Output the (X, Y) coordinate of the center of the cell containing the given text.  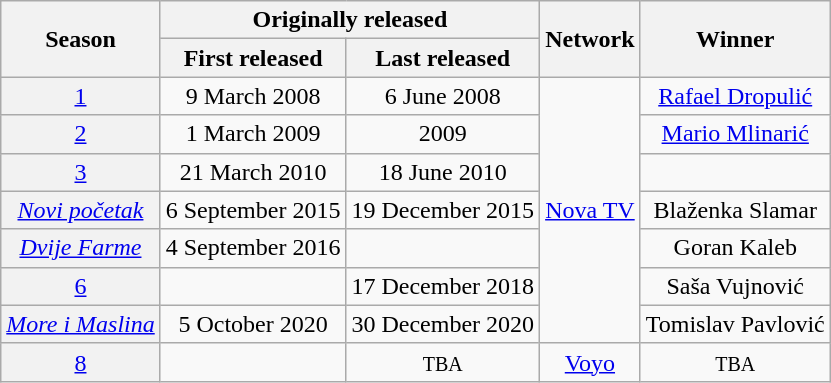
First released (253, 58)
19 December 2015 (443, 210)
6 (80, 286)
4 September 2016 (253, 248)
2 (80, 134)
18 June 2010 (443, 172)
Goran Kaleb (735, 248)
Mario Mlinarić (735, 134)
2009 (443, 134)
Voyo (590, 362)
Last released (443, 58)
Rafael Dropulić (735, 96)
Network (590, 39)
Tomislav Pavlović (735, 324)
6 June 2008 (443, 96)
1 (80, 96)
Dvije Farme (80, 248)
30 December 2020 (443, 324)
1 March 2009 (253, 134)
Originally released (350, 20)
Winner (735, 39)
9 March 2008 (253, 96)
Blaženka Slamar (735, 210)
3 (80, 172)
Saša Vujnović (735, 286)
17 December 2018 (443, 286)
Nova TV (590, 210)
Season (80, 39)
5 October 2020 (253, 324)
More i Maslina (80, 324)
21 March 2010 (253, 172)
Novi početak (80, 210)
8 (80, 362)
6 September 2015 (253, 210)
